Capture the cell that displays the provided text and extract its [X, Y] central coordinate. 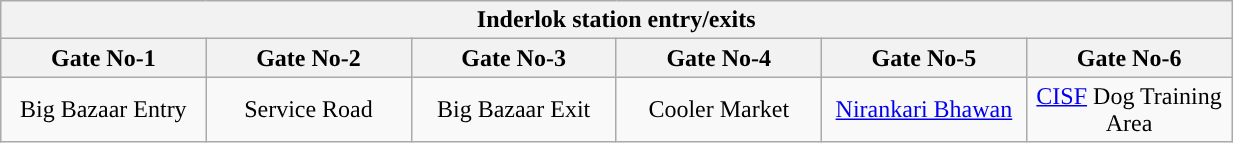
CISF Dog Training Area [1128, 110]
Gate No-2 [308, 58]
Inderlok station entry/exits [616, 20]
Gate No-3 [514, 58]
Nirankari Bhawan [924, 110]
Gate No-6 [1128, 58]
Gate No-4 [718, 58]
Gate No-5 [924, 58]
Gate No-1 [104, 58]
Service Road [308, 110]
Big Bazaar Entry [104, 110]
Big Bazaar Exit [514, 110]
Cooler Market [718, 110]
